Detect which cell encompasses the target text, then output its [X, Y] center coordinate. 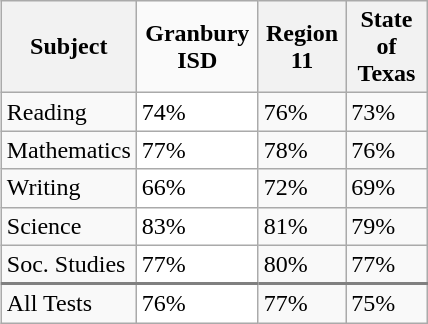
80% [302, 264]
79% [387, 226]
83% [197, 226]
Region 11 [302, 47]
Reading [68, 112]
State of Texas [387, 47]
Soc. Studies [68, 264]
74% [197, 112]
Writing [68, 188]
72% [302, 188]
78% [302, 150]
All Tests [68, 304]
81% [302, 226]
66% [197, 188]
Subject [68, 47]
Granbury ISD [197, 47]
73% [387, 112]
Science [68, 226]
75% [387, 304]
Mathematics [68, 150]
69% [387, 188]
